Output the (X, Y) coordinate of the center of the cell containing the given text.  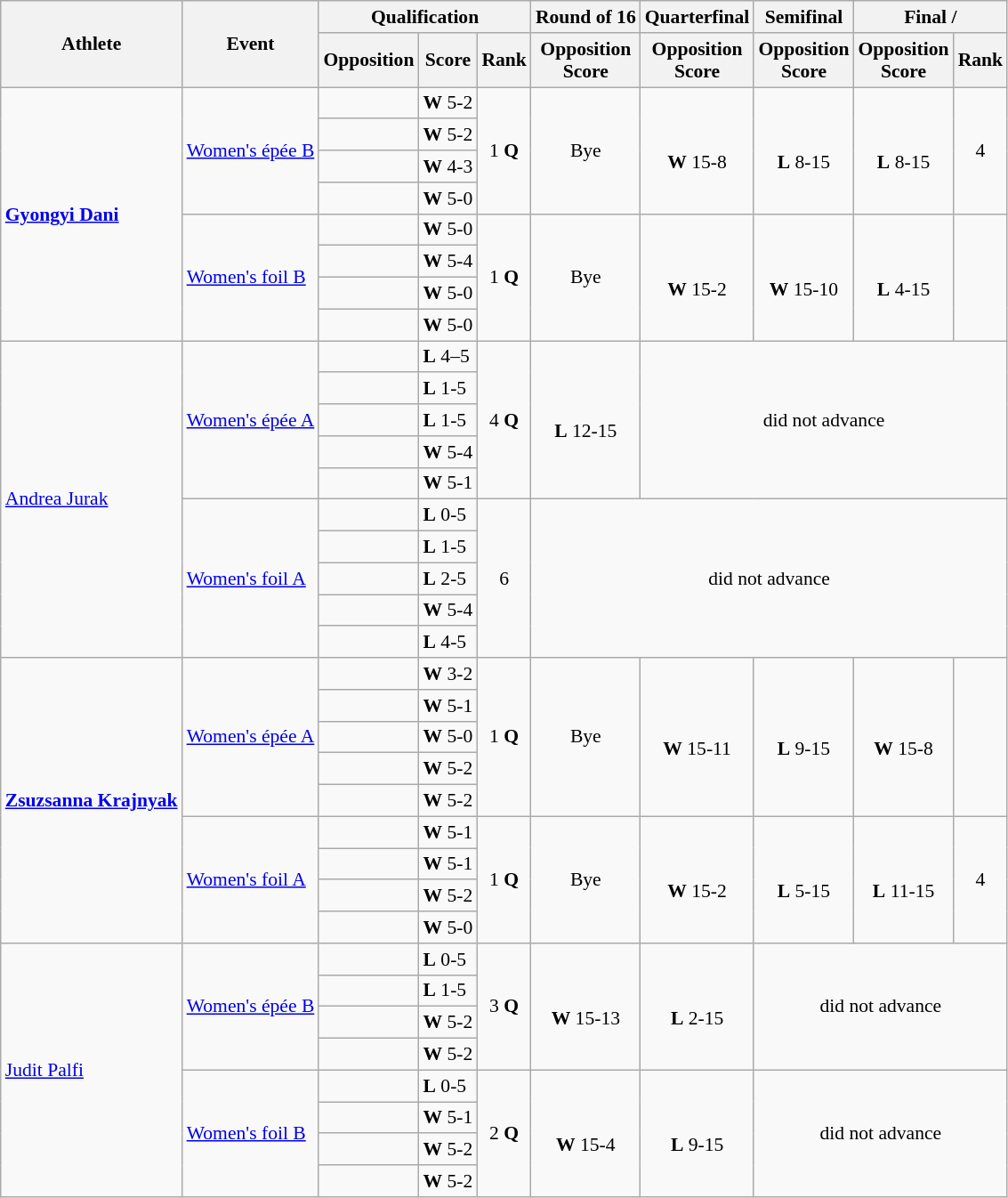
W 4-3 (448, 166)
W 15-10 (803, 277)
Gyongyi Dani (92, 214)
4 Q (504, 420)
Qualification (425, 17)
Final / (931, 17)
L 2-5 (448, 579)
W 15-13 (585, 1007)
L 4-5 (448, 643)
Round of 16 (585, 17)
Score (448, 61)
L 5-15 (803, 879)
L 4–5 (448, 357)
L 2-15 (698, 1007)
Judit Palfi (92, 1070)
6 (504, 579)
L 11-15 (904, 879)
W 15-11 (698, 737)
Quarterfinal (698, 17)
Andrea Jurak (92, 499)
Event (251, 45)
Zsuzsanna Krajnyak (92, 801)
Athlete (92, 45)
Opposition (368, 61)
L 12-15 (585, 420)
W 3-2 (448, 674)
2 Q (504, 1133)
L 4-15 (904, 277)
Semifinal (803, 17)
3 Q (504, 1007)
W 15-4 (585, 1133)
